Return (x, y) of the center of cell containing provided text 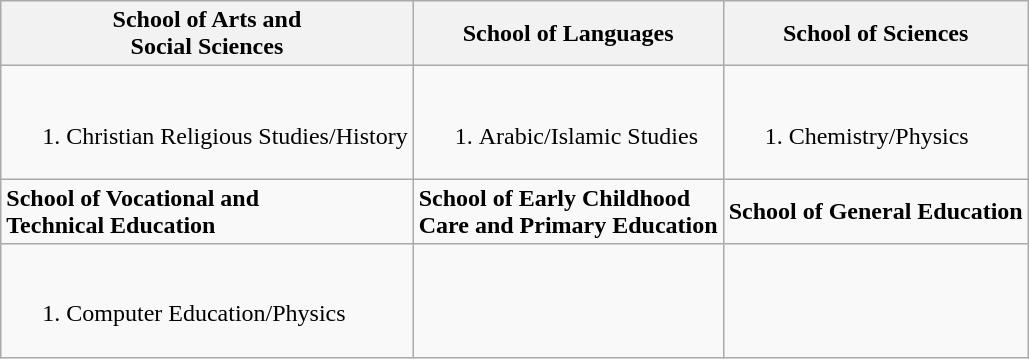
Arabic/Islamic Studies (568, 122)
School of Early ChildhoodCare and Primary Education (568, 212)
Computer Education/Physics (207, 300)
School of Arts andSocial Sciences (207, 34)
Chemistry/Physics (876, 122)
School of Languages (568, 34)
School of General Education (876, 212)
School of Sciences (876, 34)
Christian Religious Studies/History (207, 122)
School of Vocational andTechnical Education (207, 212)
